Detect which cell encompasses the target text, then output its (X, Y) center coordinate. 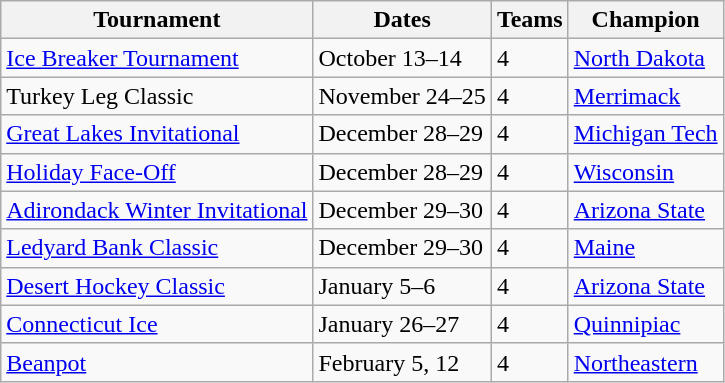
Great Lakes Invitational (157, 134)
Ledyard Bank Classic (157, 248)
Turkey Leg Classic (157, 96)
Wisconsin (646, 172)
Michigan Tech (646, 134)
Quinnipiac (646, 324)
January 5–6 (402, 286)
February 5, 12 (402, 362)
Merrimack (646, 96)
Ice Breaker Tournament (157, 58)
Maine (646, 248)
October 13–14 (402, 58)
Beanpot (157, 362)
North Dakota (646, 58)
Dates (402, 20)
Tournament (157, 20)
Holiday Face-Off (157, 172)
Teams (530, 20)
November 24–25 (402, 96)
Adirondack Winter Invitational (157, 210)
Connecticut Ice (157, 324)
Desert Hockey Classic (157, 286)
Northeastern (646, 362)
Champion (646, 20)
January 26–27 (402, 324)
